Scan for the cell matching the given text and deliver its [X, Y] coordinate at center. 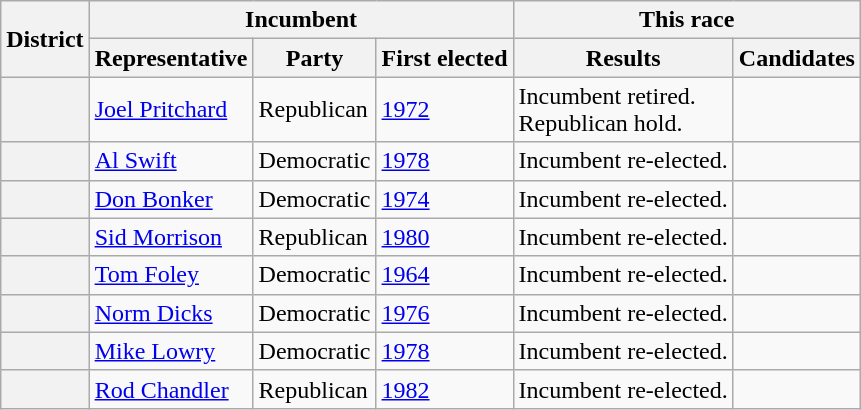
Tom Foley [171, 275]
Incumbent retired.Republican hold. [623, 110]
1974 [444, 199]
1980 [444, 237]
Sid Morrison [171, 237]
Rod Chandler [171, 389]
1976 [444, 313]
Representative [171, 58]
Mike Lowry [171, 351]
Party [314, 58]
1972 [444, 110]
Candidates [796, 58]
This race [686, 20]
1964 [444, 275]
First elected [444, 58]
Norm Dicks [171, 313]
1982 [444, 389]
District [45, 39]
Al Swift [171, 161]
Don Bonker [171, 199]
Incumbent [301, 20]
Joel Pritchard [171, 110]
Results [623, 58]
